Determine the (x, y) coordinate at the center of the cell enclosing the given text.  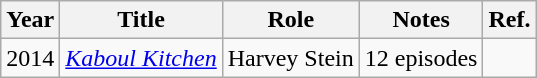
Kaboul Kitchen (141, 58)
Role (290, 20)
12 episodes (421, 58)
Year (30, 20)
2014 (30, 58)
Harvey Stein (290, 58)
Title (141, 20)
Ref. (510, 20)
Notes (421, 20)
